Return the [x, y] coordinate for the center point of the cell that contains the specified text.  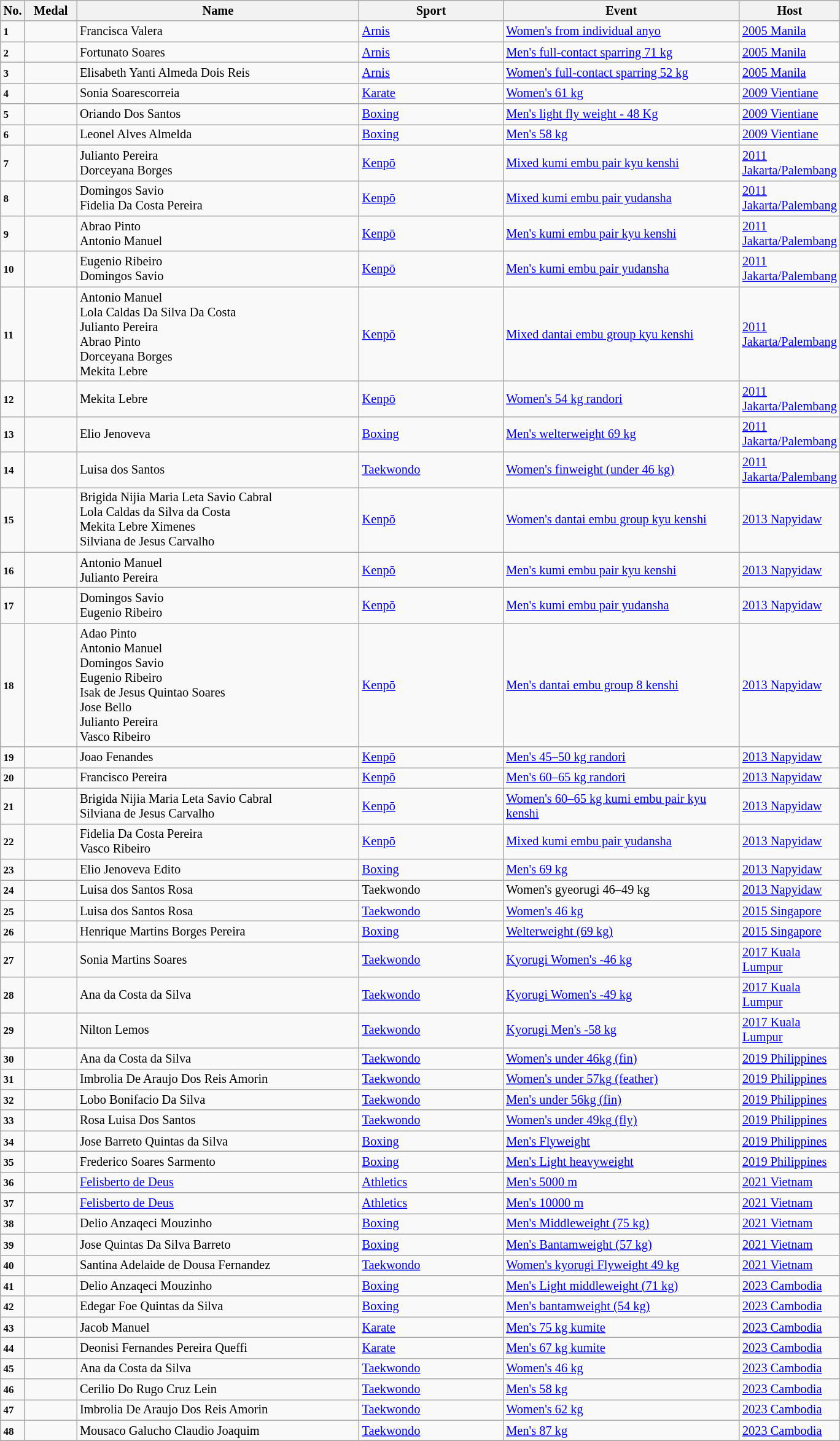
27 [13, 959]
Women's 54 kg randori [621, 399]
Santina Adelaide de Dousa Fernandez [218, 1265]
Mekita Lebre [218, 399]
Francisca Valera [218, 31]
Women's dantai embu group kyu kenshi [621, 520]
Men's 87 kg [621, 1431]
Medal [50, 10]
Antonio ManuelLola Caldas Da Silva Da CostaJulianto PereiraAbrao PintoDorceyana BorgesMekita Lebre [218, 334]
Women's under 57kg (feather) [621, 1079]
2 [13, 52]
Women's kyorugi Flyweight 49 kg [621, 1265]
Fortunato Soares [218, 52]
Kyorugi Men's -58 kg [621, 1030]
12 [13, 399]
13 [13, 434]
Kyorugi Women's -49 kg [621, 995]
31 [13, 1079]
Men's 10000 m [621, 1203]
Antonio ManuelJulianto Pereira [218, 570]
Sonia Soarescorreia [218, 93]
3 [13, 72]
Men's Middleweight (75 kg) [621, 1224]
Men's light fly weight - 48 Kg [621, 114]
Men's bantamweight (54 kg) [621, 1306]
Men's dantai embu group 8 kenshi [621, 685]
43 [13, 1327]
32 [13, 1099]
Mixed kumi embu pair kyu kenshi [621, 163]
25 [13, 911]
Women's finweight (under 46 kg) [621, 470]
Lobo Bonifacio Da Silva [218, 1099]
Brigida Nijia Maria Leta Savio Cabral Lola Caldas da Silva da CostaMekita Lebre XimenesSilviana de Jesus Carvalho [218, 520]
28 [13, 995]
Sport [431, 10]
8 [13, 198]
29 [13, 1030]
Oriando Dos Santos [218, 114]
Elio Jenoveva Edito [218, 869]
18 [13, 685]
9 [13, 233]
Event [621, 10]
Women's from individual anyo [621, 31]
17 [13, 605]
Women's 62 kg [621, 1410]
48 [13, 1431]
Men's 67 kg kumite [621, 1348]
Cerilio Do Rugo Cruz Lein [218, 1389]
Luisa dos Santos [218, 470]
Elisabeth Yanti Almeda Dois Reis [218, 72]
Men's 69 kg [621, 869]
Men's Bantamweight (57 kg) [621, 1244]
Elio Jenoveva [218, 434]
45 [13, 1369]
6 [13, 135]
40 [13, 1265]
Mixed dantai embu group kyu kenshi [621, 334]
39 [13, 1244]
Women's 61 kg [621, 93]
Francisco Pereira [218, 778]
16 [13, 570]
No. [13, 10]
Eugenio RibeiroDomingos Savio [218, 269]
Host [790, 10]
Women's gyeorugi 46–49 kg [621, 890]
Women's full-contact sparring 52 kg [621, 72]
38 [13, 1224]
Jose Quintas Da Silva Barreto [218, 1244]
Domingos SavioEugenio Ribeiro [218, 605]
Men's 75 kg kumite [621, 1327]
35 [13, 1162]
46 [13, 1389]
Men's 5000 m [621, 1182]
Domingos Savio Fidelia Da Costa Pereira [218, 198]
14 [13, 470]
Men's welterweight 69 kg [621, 434]
Frederico Soares Sarmento [218, 1162]
15 [13, 520]
Men's 60–65 kg randori [621, 778]
Name [218, 10]
Women's under 49kg (fly) [621, 1120]
Men's 45–50 kg randori [621, 757]
37 [13, 1203]
7 [13, 163]
36 [13, 1182]
Jacob Manuel [218, 1327]
1 [13, 31]
Nilton Lemos [218, 1030]
34 [13, 1141]
Henrique Martins Borges Pereira [218, 931]
21 [13, 806]
10 [13, 269]
22 [13, 842]
Leonel Alves Almelda [218, 135]
26 [13, 931]
Men's under 56kg (fin) [621, 1099]
Edegar Foe Quintas da Silva [218, 1306]
24 [13, 890]
33 [13, 1120]
47 [13, 1410]
5 [13, 114]
Fidelia Da Costa PereiraVasco Ribeiro [218, 842]
Jose Barreto Quintas da Silva [218, 1141]
Mousaco Galucho Claudio Joaquim [218, 1431]
Men's Light middleweight (71 kg) [621, 1286]
Welterweight (69 kg) [621, 931]
Women's under 46kg (fin) [621, 1058]
Julianto Pereira Dorceyana Borges [218, 163]
Adao PintoAntonio ManuelDomingos SavioEugenio RibeiroIsak de Jesus Quintao SoaresJose BelloJulianto PereiraVasco Ribeiro [218, 685]
Sonia Martins Soares [218, 959]
23 [13, 869]
Abrao PintoAntonio Manuel [218, 233]
Brigida Nijia Maria Leta Savio CabralSilviana de Jesus Carvalho [218, 806]
30 [13, 1058]
11 [13, 334]
20 [13, 778]
42 [13, 1306]
41 [13, 1286]
Men's full-contact sparring 71 kg [621, 52]
Kyorugi Women's -46 kg [621, 959]
Rosa Luisa Dos Santos [218, 1120]
Men's Flyweight [621, 1141]
44 [13, 1348]
Men's Light heavyweight [621, 1162]
19 [13, 757]
Deonisi Fernandes Pereira Queffi [218, 1348]
Joao Fenandes [218, 757]
Women's 60–65 kg kumi embu pair kyu kenshi [621, 806]
4 [13, 93]
